Pinpoint the cell where the given text exists, returning its [X, Y] midpoint coordinate. 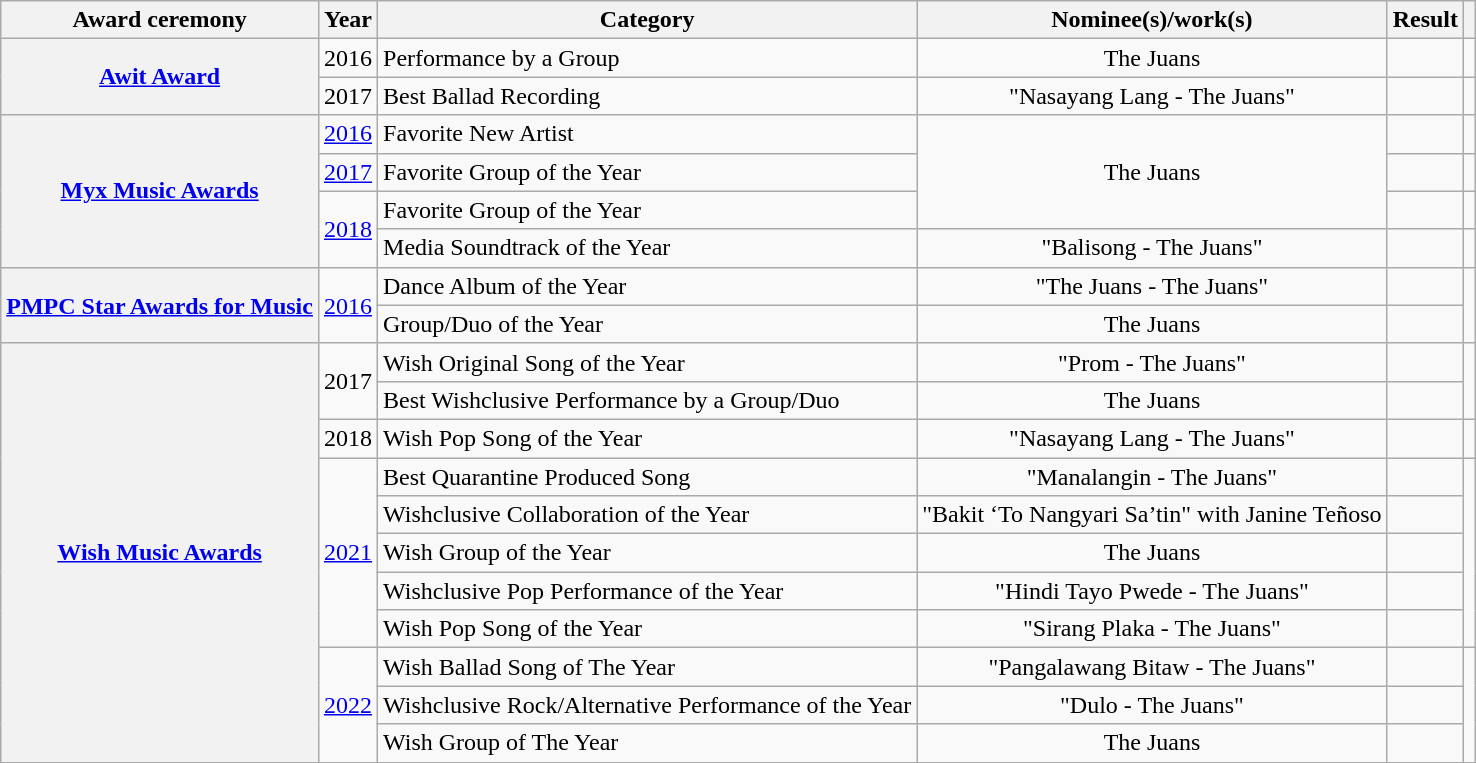
"Bakit ‘To Nangyari Sa’tin" with Janine Teñoso [1152, 515]
Best Quarantine Produced Song [648, 477]
"Dulo - The Juans" [1152, 705]
2022 [348, 705]
Wish Group of the Year [648, 553]
Wishclusive Collaboration of the Year [648, 515]
Wish Music Awards [160, 552]
Award ceremony [160, 20]
"Hindi Tayo Pwede - The Juans" [1152, 591]
Media Soundtrack of the Year [648, 248]
Wishclusive Rock/Alternative Performance of the Year [648, 705]
"Prom - The Juans" [1152, 362]
Best Ballad Recording [648, 96]
Performance by a Group [648, 58]
Group/Duo of the Year [648, 324]
"The Juans - The Juans" [1152, 286]
Myx Music Awards [160, 191]
PMPC Star Awards for Music [160, 305]
Wishclusive Pop Performance of the Year [648, 591]
Favorite New Artist [648, 134]
Dance Album of the Year [648, 286]
Wish Ballad Song of The Year [648, 667]
Category [648, 20]
Nominee(s)/work(s) [1152, 20]
2021 [348, 553]
Best Wishclusive Performance by a Group/Duo [648, 400]
Year [348, 20]
"Sirang Plaka - The Juans" [1152, 629]
"Balisong - The Juans" [1152, 248]
"Pangalawang Bitaw - The Juans" [1152, 667]
Awit Award [160, 77]
Result [1425, 20]
"Manalangin - The Juans" [1152, 477]
Wish Original Song of the Year [648, 362]
Wish Group of The Year [648, 743]
